Detect which cell encompasses the target text, then output its [X, Y] center coordinate. 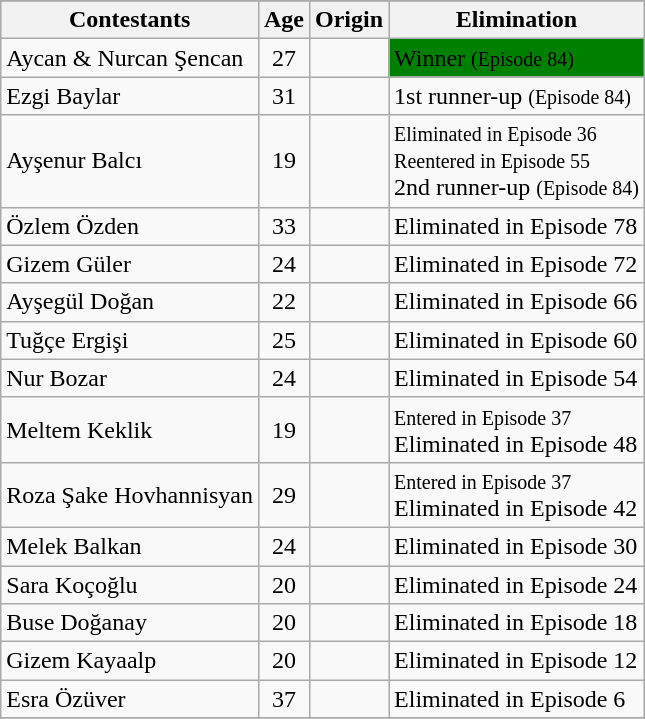
37 [284, 699]
Nur Bozar [130, 378]
Melek Balkan [130, 546]
27 [284, 58]
Özlem Özden [130, 226]
Winner (Episode 84) [517, 58]
Entered in Episode 37 Eliminated in Episode 42 [517, 494]
Eliminated in Episode 6 [517, 699]
Gizem Kayaalp [130, 661]
33 [284, 226]
Origin [348, 20]
31 [284, 96]
Meltem Keklik [130, 430]
Esra Özüver [130, 699]
Tuğçe Ergişi [130, 340]
Eliminated in Episode 60 [517, 340]
Eliminated in Episode 30 [517, 546]
25 [284, 340]
Eliminated in Episode 12 [517, 661]
Age [284, 20]
Ayşegül Doğan [130, 302]
1st runner-up (Episode 84) [517, 96]
22 [284, 302]
Eliminated in Episode 78 [517, 226]
Sara Koçoğlu [130, 585]
29 [284, 494]
Ezgi Baylar [130, 96]
Eliminated in Episode 36 Reentered in Episode 55 2nd runner-up (Episode 84) [517, 161]
Eliminated in Episode 18 [517, 623]
Elimination [517, 20]
Eliminated in Episode 66 [517, 302]
Gizem Güler [130, 264]
Eliminated in Episode 72 [517, 264]
Roza Şake Hovhannisyan [130, 494]
Eliminated in Episode 54 [517, 378]
Buse Doğanay [130, 623]
Eliminated in Episode 24 [517, 585]
Entered in Episode 37 Eliminated in Episode 48 [517, 430]
Ayşenur Balcı [130, 161]
Contestants [130, 20]
Aycan & Nurcan Şencan [130, 58]
